Return the [x, y] coordinate for the center point of the cell that contains the specified text.  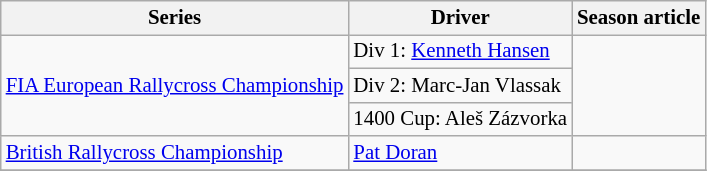
Driver [460, 18]
Season article [638, 18]
FIA European Rallycross Championship [175, 85]
Div 2: Marc-Jan Vlassak [460, 85]
Pat Doran [460, 153]
Div 1: Kenneth Hansen [460, 51]
1400 Cup: Aleš Zázvorka [460, 119]
Series [175, 18]
British Rallycross Championship [175, 153]
